Identify which cell holds the provided text, then report its (x, y) central coordinate. 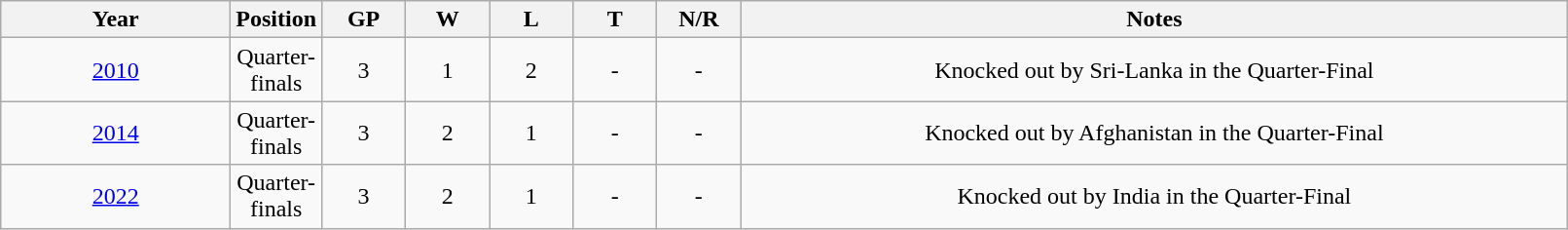
Notes (1154, 19)
2014 (116, 133)
W (448, 19)
Knocked out by Sri-Lanka in the Quarter-Final (1154, 70)
Year (116, 19)
L (531, 19)
Knocked out by India in the Quarter-Final (1154, 197)
N/R (699, 19)
2010 (116, 70)
Knocked out by Afghanistan in the Quarter-Final (1154, 133)
T (615, 19)
2022 (116, 197)
Position (276, 19)
GP (364, 19)
